Output the (x, y) coordinate of the center of the cell containing the given text.  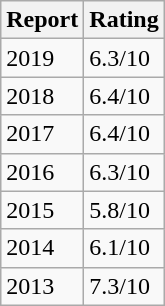
7.3/10 (124, 286)
2013 (42, 286)
Report (42, 20)
2019 (42, 58)
2014 (42, 248)
Rating (124, 20)
2017 (42, 134)
2015 (42, 210)
6.1/10 (124, 248)
5.8/10 (124, 210)
2018 (42, 96)
2016 (42, 172)
